Provide the [x, y] coordinate of the cell's center where the given text is located.  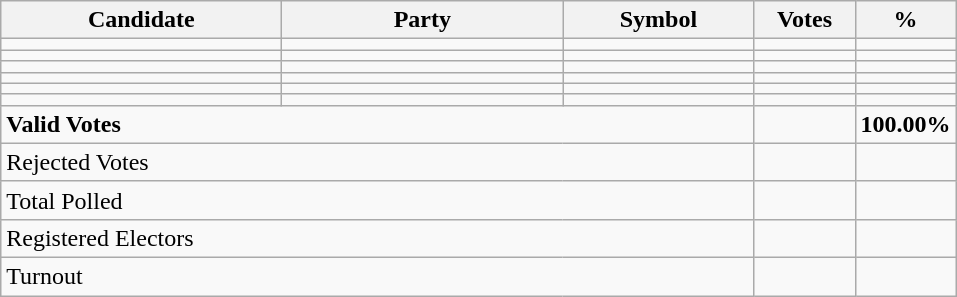
% [906, 20]
Votes [804, 20]
100.00% [906, 124]
Symbol [658, 20]
Rejected Votes [378, 162]
Registered Electors [378, 238]
Total Polled [378, 200]
Valid Votes [378, 124]
Turnout [378, 276]
Party [422, 20]
Candidate [142, 20]
